Pinpoint the cell where the given text exists, returning its [x, y] midpoint coordinate. 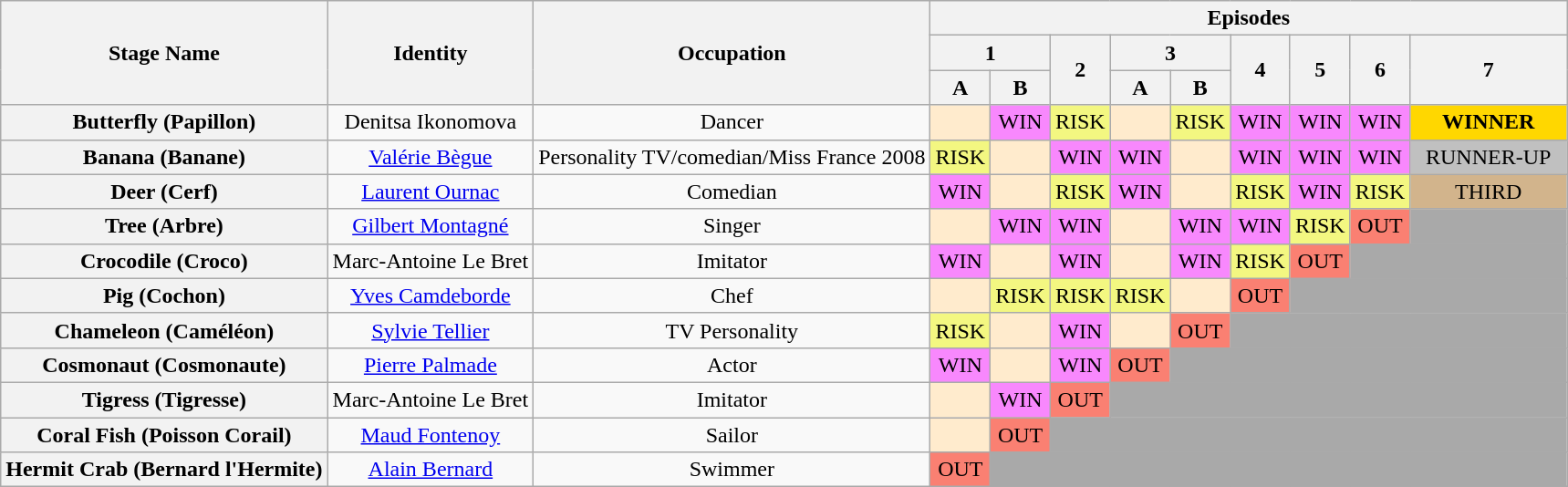
7 [1489, 70]
Dancer [732, 122]
Comedian [732, 192]
Hermit Crab (Bernard l'Hermite) [164, 470]
Yves Camdeborde [431, 295]
6 [1380, 70]
Episodes [1249, 18]
TV Personality [732, 330]
RUNNER-UP [1489, 157]
Cosmonaut (Cosmonaute) [164, 365]
Maud Fontenoy [431, 435]
Sailor [732, 435]
Personality TV/comedian/Miss France 2008 [732, 157]
1 [991, 53]
Pierre Palmade [431, 365]
3 [1169, 53]
Occupation [732, 53]
Actor [732, 365]
THIRD [1489, 192]
Gilbert Montagné [431, 226]
Banana (Banane) [164, 157]
Butterfly (Papillon) [164, 122]
2 [1080, 70]
Tree (Arbre) [164, 226]
Valérie Bègue [431, 157]
Chameleon (Caméléon) [164, 330]
Crocodile (Croco) [164, 261]
Coral Fish (Poisson Corail) [164, 435]
Alain Bernard [431, 470]
Pig (Cochon) [164, 295]
5 [1320, 70]
Stage Name [164, 53]
Denitsa Ikonomova [431, 122]
Deer (Cerf) [164, 192]
4 [1261, 70]
WINNER [1489, 122]
Identity [431, 53]
Chef [732, 295]
Laurent Ournac [431, 192]
Swimmer [732, 470]
Sylvie Tellier [431, 330]
Singer [732, 226]
Tigress (Tigresse) [164, 399]
